From the cell containing the given text, extract its center point as (x, y) coordinate. 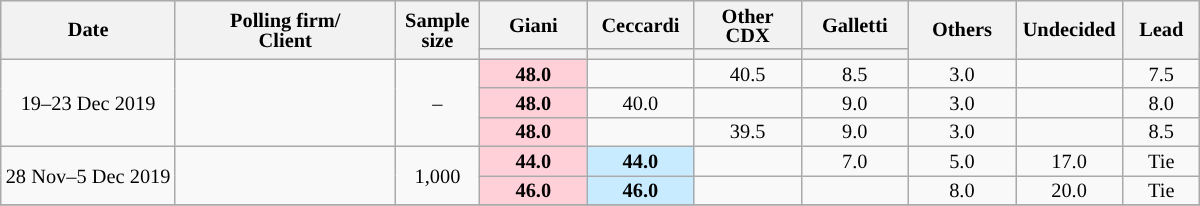
17.0 (1070, 160)
5.0 (962, 160)
40.5 (748, 74)
Galletti (854, 24)
28 Nov–5 Dec 2019 (88, 175)
19–23 Dec 2019 (88, 102)
Sample size (438, 29)
7.5 (1162, 74)
1,000 (438, 175)
39.5 (748, 132)
Other CDX (748, 24)
20.0 (1070, 190)
Lead (1162, 29)
– (438, 102)
40.0 (640, 102)
Ceccardi (640, 24)
Giani (534, 24)
7.0 (854, 160)
Polling firm/Client (285, 29)
Undecided (1070, 29)
Others (962, 29)
Date (88, 29)
